Search for the cell housing the specified text and yield its (X, Y) center coordinate. 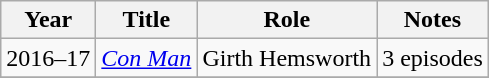
Con Man (146, 58)
3 episodes (433, 58)
2016–17 (48, 58)
Notes (433, 20)
Girth Hemsworth (287, 58)
Role (287, 20)
Title (146, 20)
Year (48, 20)
